Scan for the cell matching the given text and deliver its [x, y] coordinate at center. 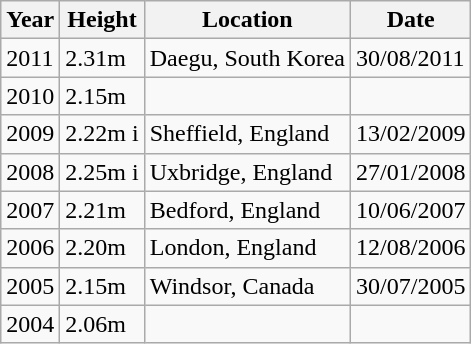
Uxbridge, England [247, 172]
Windsor, Canada [247, 286]
2.31m [102, 58]
London, England [247, 248]
Daegu, South Korea [247, 58]
Height [102, 20]
2008 [30, 172]
2.20m [102, 248]
2.22m i [102, 134]
2006 [30, 248]
2009 [30, 134]
Bedford, England [247, 210]
Year [30, 20]
13/02/2009 [411, 134]
10/06/2007 [411, 210]
2.06m [102, 324]
12/08/2006 [411, 248]
2004 [30, 324]
2010 [30, 96]
30/07/2005 [411, 286]
2.21m [102, 210]
30/08/2011 [411, 58]
2.25m i [102, 172]
27/01/2008 [411, 172]
2007 [30, 210]
2011 [30, 58]
Location [247, 20]
Sheffield, England [247, 134]
Date [411, 20]
2005 [30, 286]
